Locate the cell with the specified text and output its [X, Y] center coordinate. 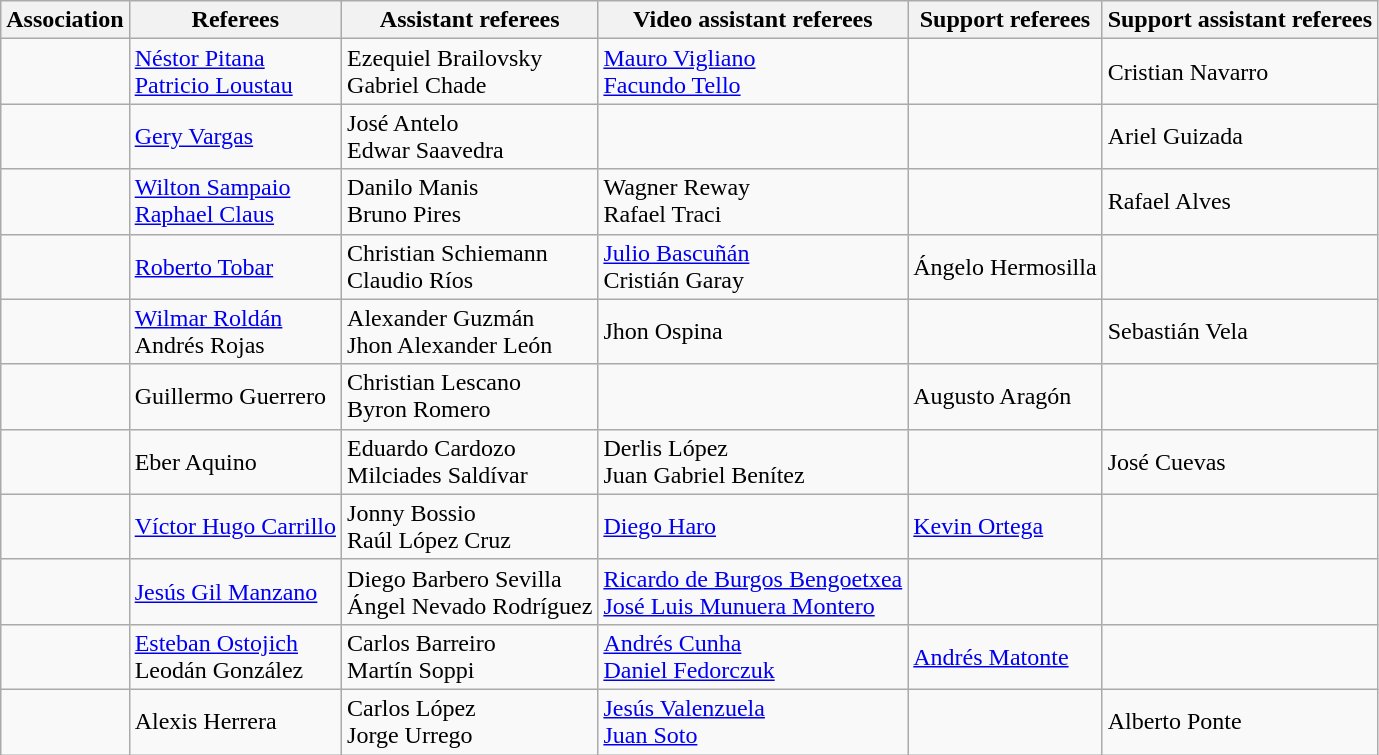
Jesús Gil Manzano [235, 592]
Eduardo CardozoMilciades Saldívar [470, 462]
Roberto Tobar [235, 266]
Wilmar RoldánAndrés Rojas [235, 332]
Jhon Ospina [753, 332]
Jonny BossioRaúl López Cruz [470, 526]
Andrés Matonte [1005, 656]
Esteban OstojichLeodán González [235, 656]
Danilo ManisBruno Pires [470, 202]
Ricardo de Burgos BengoetxeaJosé Luis Munuera Montero [753, 592]
Andrés CunhaDaniel Fedorczuk [753, 656]
Jesús ValenzuelaJuan Soto [753, 722]
Christian LescanoByron Romero [470, 396]
José Cuevas [1240, 462]
Christian SchiemannClaudio Ríos [470, 266]
Gery Vargas [235, 136]
Carlos BarreiroMartín Soppi [470, 656]
Diego Haro [753, 526]
Ariel Guizada [1240, 136]
Rafael Alves [1240, 202]
Eber Aquino [235, 462]
José AnteloEdwar Saavedra [470, 136]
Association [65, 20]
Alexander GuzmánJhon Alexander León [470, 332]
Ángelo Hermosilla [1005, 266]
Cristian Navarro [1240, 72]
Ezequiel BrailovskyGabriel Chade [470, 72]
Mauro ViglianoFacundo Tello [753, 72]
Wagner RewayRafael Traci [753, 202]
Assistant referees [470, 20]
Derlis LópezJuan Gabriel Benítez [753, 462]
Julio BascuñánCristián Garay [753, 266]
Support referees [1005, 20]
Kevin Ortega [1005, 526]
Referees [235, 20]
Alexis Herrera [235, 722]
Guillermo Guerrero [235, 396]
Augusto Aragón [1005, 396]
Néstor PitanaPatricio Loustau [235, 72]
Wilton SampaioRaphael Claus [235, 202]
Diego Barbero SevillaÁngel Nevado Rodríguez [470, 592]
Support assistant referees [1240, 20]
Alberto Ponte [1240, 722]
Video assistant referees [753, 20]
Carlos LópezJorge Urrego [470, 722]
Sebastián Vela [1240, 332]
Víctor Hugo Carrillo [235, 526]
